Search for the cell housing the specified text and yield its [x, y] center coordinate. 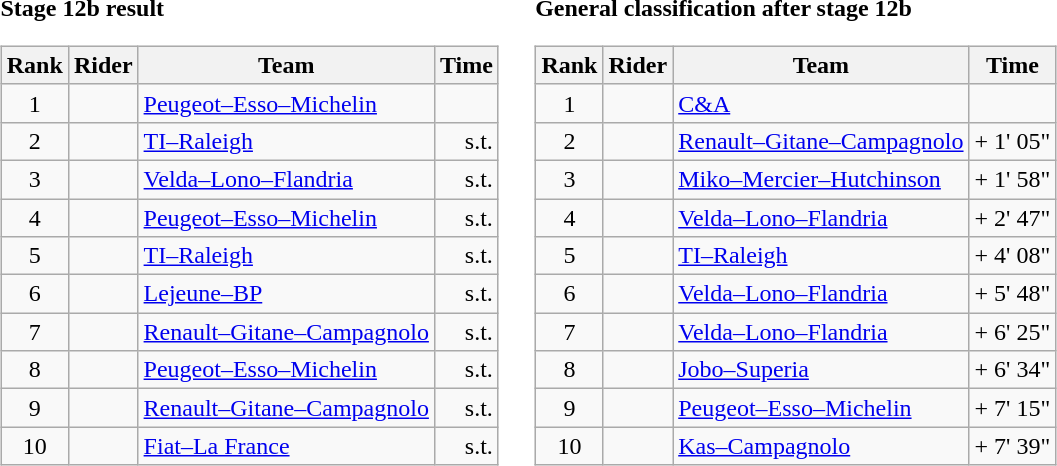
Lejeune–BP [286, 294]
+ 1' 58" [1012, 179]
+ 5' 48" [1012, 294]
C&A [821, 103]
+ 6' 25" [1012, 332]
+ 7' 39" [1012, 446]
+ 6' 34" [1012, 370]
Fiat–La France [286, 446]
Miko–Mercier–Hutchinson [821, 179]
Kas–Campagnolo [821, 446]
+ 2' 47" [1012, 217]
Jobo–Superia [821, 370]
+ 7' 15" [1012, 408]
+ 1' 05" [1012, 141]
+ 4' 08" [1012, 256]
